Search for the cell housing the specified text and yield its (x, y) center coordinate. 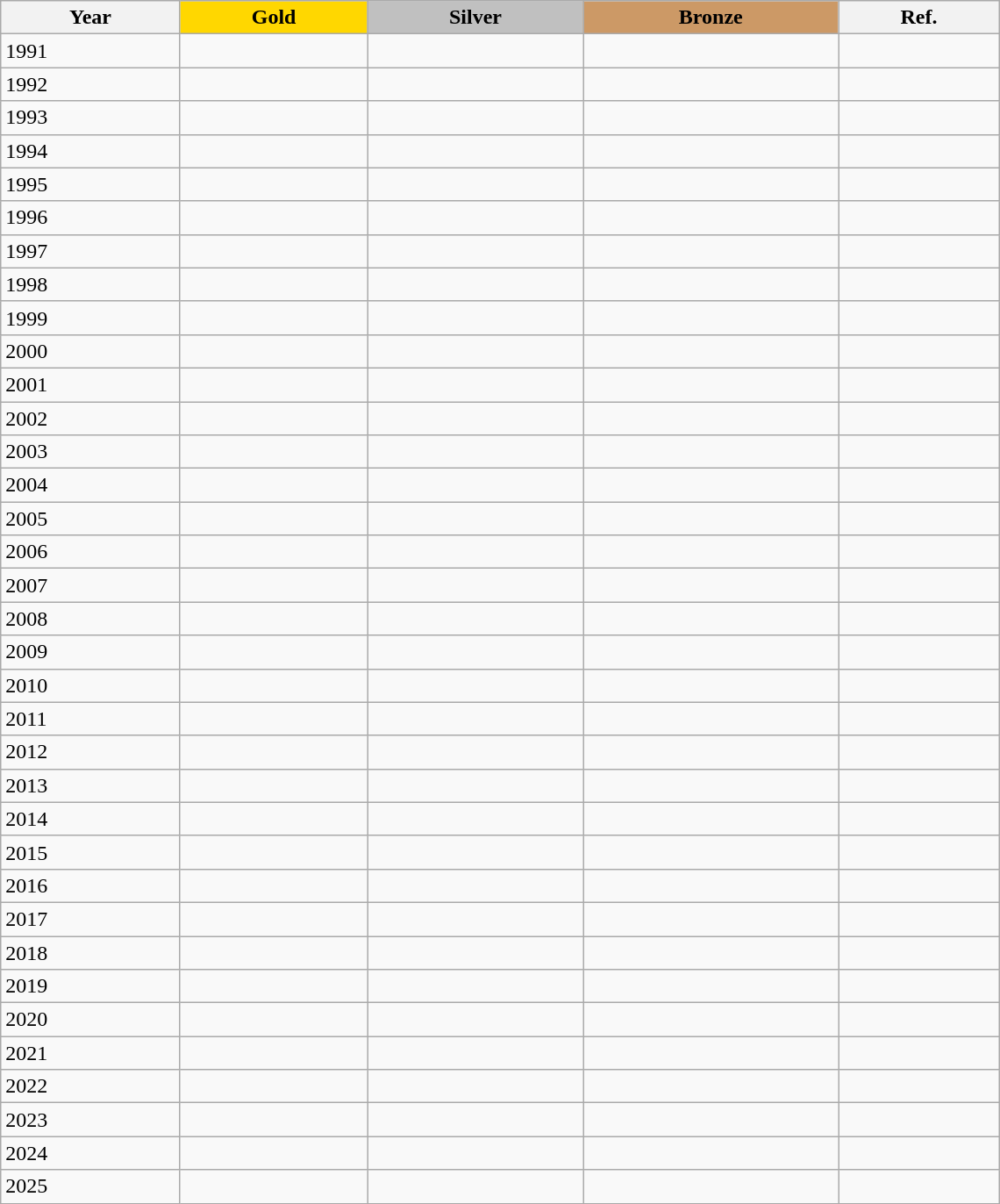
2013 (90, 785)
2001 (90, 384)
2024 (90, 1153)
Bronze (711, 18)
1996 (90, 218)
1995 (90, 184)
2011 (90, 719)
1998 (90, 284)
1997 (90, 251)
2010 (90, 685)
2017 (90, 919)
2012 (90, 752)
2023 (90, 1120)
Year (90, 18)
2009 (90, 652)
1992 (90, 84)
2025 (90, 1186)
2019 (90, 986)
2007 (90, 585)
2008 (90, 619)
2016 (90, 885)
2014 (90, 819)
2020 (90, 1020)
2002 (90, 419)
1993 (90, 118)
2003 (90, 452)
1994 (90, 151)
2000 (90, 351)
2005 (90, 519)
Gold (274, 18)
2021 (90, 1053)
Silver (475, 18)
Ref. (919, 18)
2006 (90, 552)
1991 (90, 51)
1999 (90, 318)
2022 (90, 1086)
2015 (90, 852)
2004 (90, 485)
2018 (90, 952)
